Scan for the cell matching the given text and deliver its (X, Y) coordinate at center. 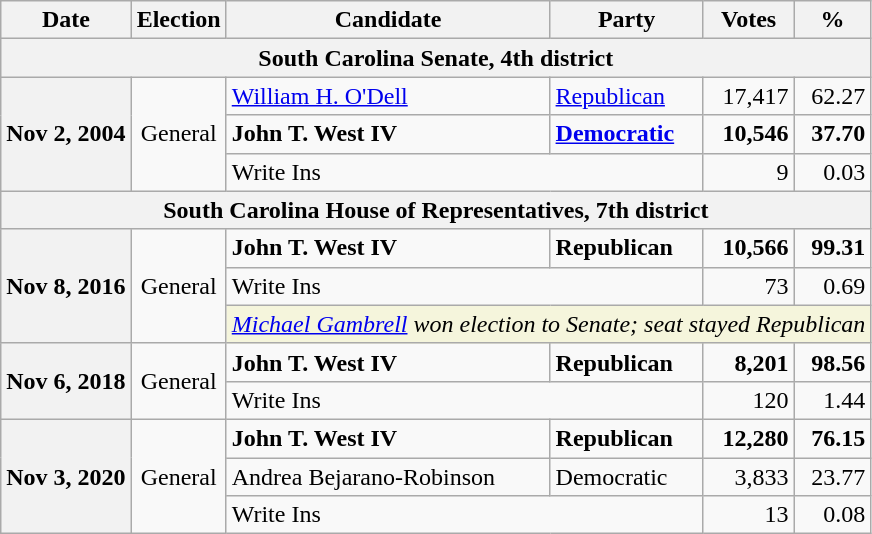
William H. O'Dell (388, 96)
10,566 (748, 248)
12,280 (748, 438)
Date (66, 20)
Party (626, 20)
73 (748, 286)
37.70 (832, 134)
% (832, 20)
8,201 (748, 362)
Candidate (388, 20)
Nov 2, 2004 (66, 134)
17,417 (748, 96)
23.77 (832, 477)
Nov 3, 2020 (66, 476)
3,833 (748, 477)
Election (178, 20)
Votes (748, 20)
99.31 (832, 248)
10,546 (748, 134)
76.15 (832, 438)
South Carolina Senate, 4th district (436, 58)
Nov 6, 2018 (66, 381)
South Carolina House of Representatives, 7th district (436, 210)
120 (748, 400)
9 (748, 172)
98.56 (832, 362)
1.44 (832, 400)
0.08 (832, 515)
Nov 8, 2016 (66, 286)
13 (748, 515)
Michael Gambrell won election to Senate; seat stayed Republican (548, 324)
62.27 (832, 96)
Andrea Bejarano-Robinson (388, 477)
0.69 (832, 286)
0.03 (832, 172)
